Scan for the cell matching the given text and deliver its [x, y] coordinate at center. 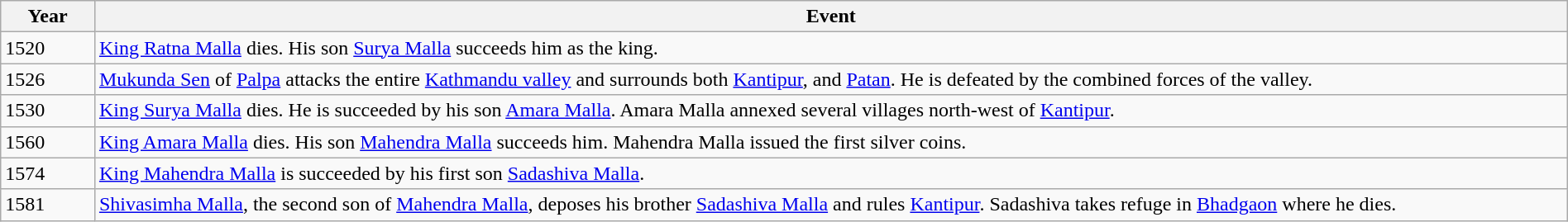
Mukunda Sen of Palpa attacks the entire Kathmandu valley and surrounds both Kantipur, and Patan. He is defeated by the combined forces of the valley. [830, 79]
King Mahendra Malla is succeeded by his first son Sadashiva Malla. [830, 173]
1526 [48, 79]
Year [48, 17]
King Amara Malla dies. His son Mahendra Malla succeeds him. Mahendra Malla issued the first silver coins. [830, 142]
1574 [48, 173]
1581 [48, 205]
1560 [48, 142]
1520 [48, 48]
King Ratna Malla dies. His son Surya Malla succeeds him as the king. [830, 48]
King Surya Malla dies. He is succeeded by his son Amara Malla. Amara Malla annexed several villages north-west of Kantipur. [830, 111]
Event [830, 17]
1530 [48, 111]
